Find where the given text appears and provide that cell's center as (X, Y) coordinate. 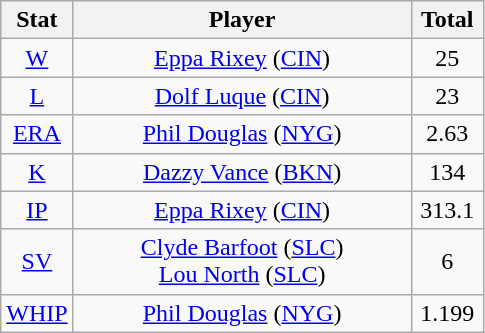
ERA (37, 134)
L (37, 96)
1.199 (447, 313)
23 (447, 96)
Dolf Luque (CIN) (242, 96)
Player (242, 20)
IP (37, 210)
W (37, 58)
Stat (37, 20)
134 (447, 172)
6 (447, 262)
WHIP (37, 313)
2.63 (447, 134)
Total (447, 20)
Dazzy Vance (BKN) (242, 172)
SV (37, 262)
Clyde Barfoot (SLC)Lou North (SLC) (242, 262)
K (37, 172)
25 (447, 58)
313.1 (447, 210)
